For the text-containing cell, return its midpoint in [x, y] coordinate format. 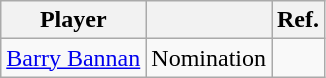
Barry Bannan [74, 58]
Nomination [209, 58]
Player [74, 20]
Ref. [298, 20]
